Identify which cell holds the provided text, then report its (x, y) central coordinate. 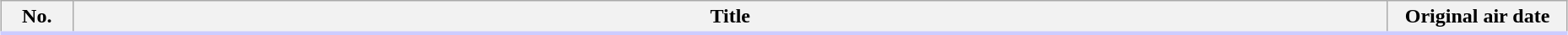
No. (37, 17)
Title (731, 17)
Original air date (1478, 17)
